Locate the cell with the specified text and output its (X, Y) center coordinate. 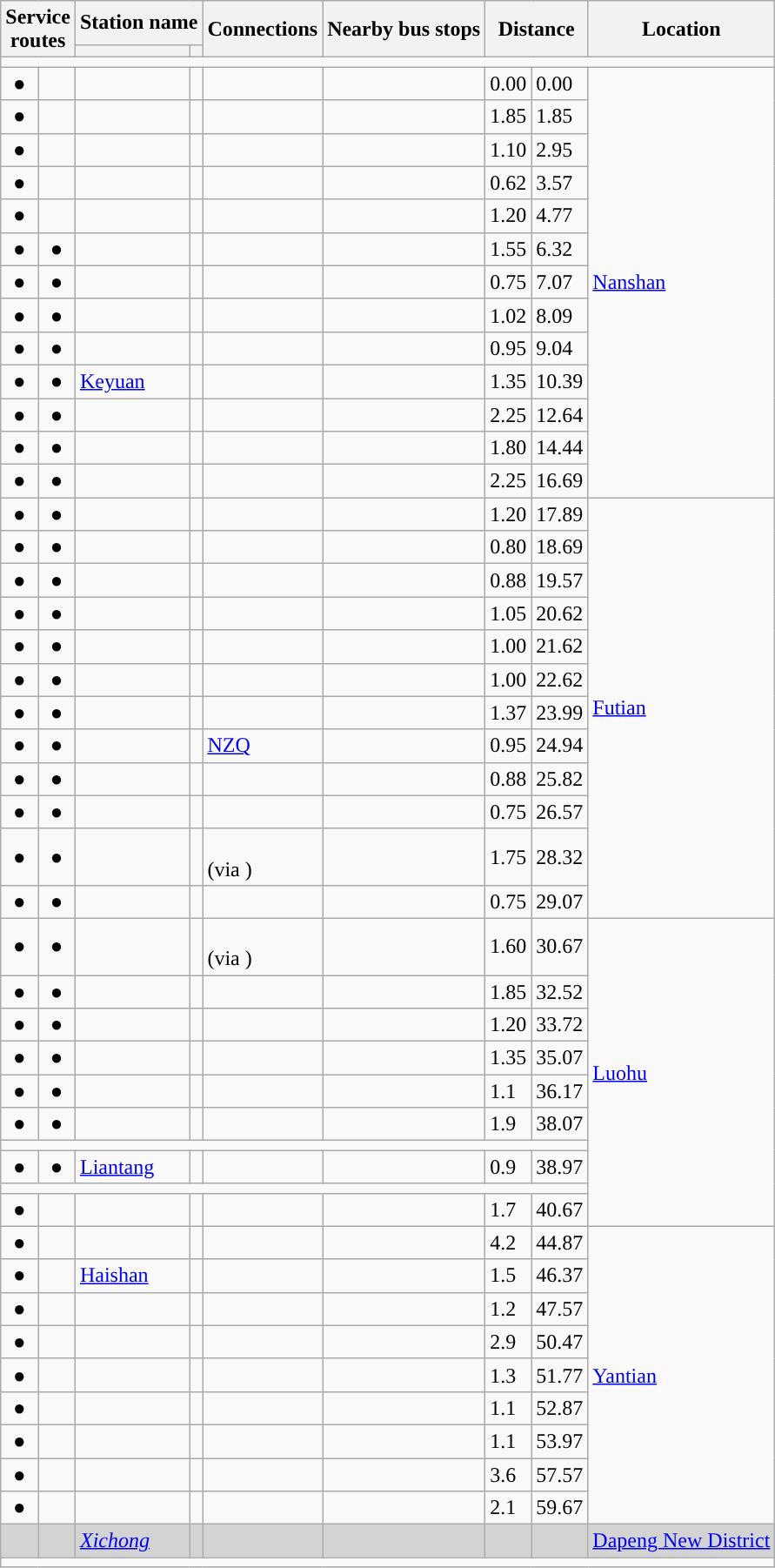
1.7 (508, 1210)
Location (682, 30)
26.57 (560, 812)
Serviceroutes (38, 30)
Yantian (682, 1375)
29.07 (560, 901)
40.67 (560, 1210)
Futian (682, 708)
0.80 (508, 547)
14.44 (560, 448)
Xichong (132, 1541)
21.62 (560, 647)
3.6 (508, 1475)
Connections (263, 30)
2.95 (560, 150)
Nanshan (682, 282)
8.09 (560, 315)
Distance (537, 30)
3.57 (560, 183)
1.60 (508, 947)
20.62 (560, 613)
10.39 (560, 381)
51.77 (560, 1375)
46.37 (560, 1276)
7.07 (560, 282)
1.55 (508, 249)
19.57 (560, 580)
Nearby bus stops (404, 30)
1.5 (508, 1276)
23.99 (560, 713)
16.69 (560, 481)
Liantang (132, 1167)
52.87 (560, 1408)
1.9 (508, 1124)
Haishan (132, 1276)
1.3 (508, 1375)
22.62 (560, 680)
6.32 (560, 249)
35.07 (560, 1058)
1.37 (508, 713)
17.89 (560, 514)
50.47 (560, 1342)
1.2 (508, 1309)
53.97 (560, 1441)
30.67 (560, 947)
9.04 (560, 348)
2.1 (508, 1508)
38.07 (560, 1124)
25.82 (560, 779)
Station name (138, 23)
1.02 (508, 315)
1.05 (508, 613)
57.57 (560, 1475)
59.67 (560, 1508)
28.32 (560, 856)
Luohu (682, 1072)
1.75 (508, 856)
1.10 (508, 150)
4.77 (560, 216)
0.62 (508, 183)
4.2 (508, 1243)
47.57 (560, 1309)
12.64 (560, 415)
2.9 (508, 1342)
0.9 (508, 1167)
36.17 (560, 1091)
1.80 (508, 448)
Dapeng New District (682, 1541)
Keyuan (132, 381)
38.97 (560, 1167)
44.87 (560, 1243)
18.69 (560, 547)
32.52 (560, 991)
NZQ (263, 746)
24.94 (560, 746)
33.72 (560, 1025)
